Pinpoint the cell where the given text exists, returning its (X, Y) midpoint coordinate. 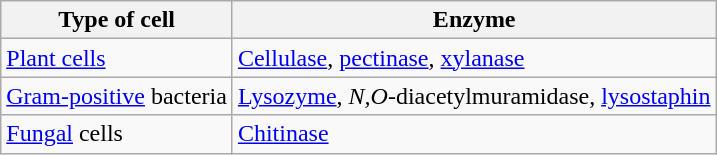
Enzyme (474, 20)
Chitinase (474, 134)
Lysozyme, N,O-diacetylmuramidase, lysostaphin (474, 96)
Plant cells (117, 58)
Cellulase, pectinase, xylanase (474, 58)
Gram-positive bacteria (117, 96)
Type of cell (117, 20)
Fungal cells (117, 134)
